Detect which cell encompasses the target text, then output its [X, Y] center coordinate. 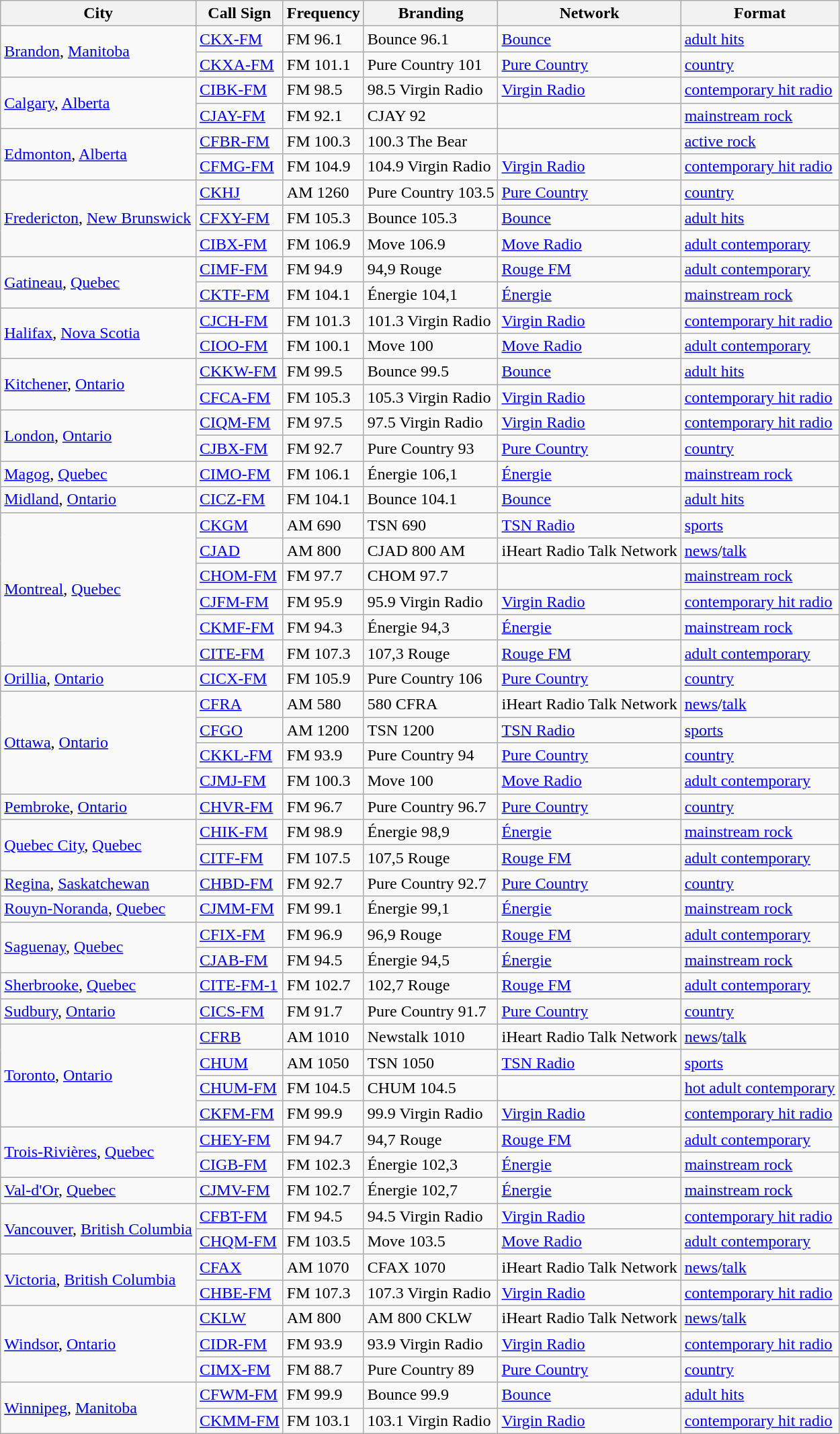
FM 97.5 [323, 423]
Winnipeg, Manitoba [98, 1408]
Bounce 104.1 [431, 500]
CKTF-FM [239, 294]
Windsor, Ontario [98, 1344]
Kitchener, Ontario [98, 385]
CHEY-FM [239, 1140]
FM 99.5 [323, 372]
96,9 Rouge [431, 934]
Magog, Quebec [98, 474]
FM 101.3 [323, 321]
FM 103.1 [323, 1421]
94.5 Virgin Radio [431, 1216]
Edmonton, Alberta [98, 154]
CIGB-FM [239, 1165]
CIBK-FM [239, 90]
FM 96.7 [323, 807]
CICZ-FM [239, 500]
AM 1050 [323, 1062]
Midland, Ontario [98, 500]
107,3 Rouge [431, 653]
Énergie 102,3 [431, 1165]
AM 800 CKLW [431, 1318]
FM 103.5 [323, 1242]
Pure Country 94 [431, 756]
Frequency [323, 13]
Regina, Saskatchewan [98, 883]
active rock [759, 141]
CHOM-FM [239, 576]
FM 91.7 [323, 1011]
Bounce 99.5 [431, 372]
CJCH-FM [239, 321]
FM 92.1 [323, 116]
hot adult contemporary [759, 1088]
Val-d'Or, Quebec [98, 1191]
CFXY-FM [239, 218]
Pure Country 106 [431, 678]
CFRB [239, 1037]
FM 107.5 [323, 858]
98.5 Virgin Radio [431, 90]
Bounce 96.1 [431, 39]
CFRA [239, 704]
CFBR-FM [239, 141]
FM 104.9 [323, 167]
Saguenay, Quebec [98, 947]
Move 103.5 [431, 1242]
Gatineau, Quebec [98, 282]
CICS-FM [239, 1011]
CIDR-FM [239, 1344]
FM 104.5 [323, 1088]
97.5 Virgin Radio [431, 423]
Sherbrooke, Quebec [98, 986]
CFAX [239, 1267]
CIMX-FM [239, 1369]
CJMM-FM [239, 909]
AM 1010 [323, 1037]
FM 101.1 [323, 65]
94,7 Rouge [431, 1140]
CIOO-FM [239, 346]
FM 96.1 [323, 39]
CFAX 1070 [431, 1267]
Énergie 94,3 [431, 627]
CJMJ-FM [239, 781]
Bounce 99.9 [431, 1395]
CJFM-FM [239, 602]
CHBE-FM [239, 1293]
CKKW-FM [239, 372]
FM 95.9 [323, 602]
CICX-FM [239, 678]
Rouyn-Noranda, Quebec [98, 909]
Calgary, Alberta [98, 103]
CIMF-FM [239, 269]
City [98, 13]
Montreal, Quebec [98, 589]
AM 1260 [323, 192]
CITE-FM-1 [239, 986]
CJAY 92 [431, 116]
CJAB-FM [239, 960]
104.9 Virgin Radio [431, 167]
FM 94.9 [323, 269]
95.9 Virgin Radio [431, 602]
CJAD [239, 551]
Halifax, Nova Scotia [98, 333]
Victoria, British Columbia [98, 1280]
101.3 Virgin Radio [431, 321]
Fredericton, New Brunswick [98, 218]
CFIX-FM [239, 934]
Branding [431, 13]
CKLW [239, 1318]
Format [759, 13]
AM 580 [323, 704]
CIQM-FM [239, 423]
Énergie 104,1 [431, 294]
CITE-FM [239, 653]
Toronto, Ontario [98, 1075]
Énergie 102,7 [431, 1191]
CKHJ [239, 192]
CHUM-FM [239, 1088]
CHBD-FM [239, 883]
Trois-Rivières, Quebec [98, 1152]
Call Sign [239, 13]
100.3 The Bear [431, 141]
Brandon, Manitoba [98, 52]
AM 690 [323, 525]
FM 100.1 [323, 346]
CHQM-FM [239, 1242]
CFMG-FM [239, 167]
CJAY-FM [239, 116]
107.3 Virgin Radio [431, 1293]
FM 98.5 [323, 90]
CHUM 104.5 [431, 1088]
Quebec City, Quebec [98, 845]
FM 106.1 [323, 474]
CHVR-FM [239, 807]
FM 99.1 [323, 909]
FM 105.9 [323, 678]
Move 106.9 [431, 243]
Orillia, Ontario [98, 678]
CFWM-FM [239, 1395]
FM 94.3 [323, 627]
Énergie 99,1 [431, 909]
103.1 Virgin Radio [431, 1421]
Network [589, 13]
FM 94.7 [323, 1140]
99.9 Virgin Radio [431, 1113]
Ottawa, Ontario [98, 742]
CKX-FM [239, 39]
Vancouver, British Columbia [98, 1229]
Pure Country 101 [431, 65]
FM 106.9 [323, 243]
CHUM [239, 1062]
CIMO-FM [239, 474]
102,7 Rouge [431, 986]
FM 102.3 [323, 1165]
Newstalk 1010 [431, 1037]
Énergie 98,9 [431, 832]
Pure Country 103.5 [431, 192]
107,5 Rouge [431, 858]
CHOM 97.7 [431, 576]
CKXA-FM [239, 65]
FM 96.9 [323, 934]
CKMF-FM [239, 627]
Pure Country 96.7 [431, 807]
AM 1200 [323, 729]
CKMM-FM [239, 1421]
CKKL-FM [239, 756]
FM 97.7 [323, 576]
TSN 1200 [431, 729]
Énergie 94,5 [431, 960]
CKFM-FM [239, 1113]
CFGO [239, 729]
93.9 Virgin Radio [431, 1344]
CIBX-FM [239, 243]
CITF-FM [239, 858]
FM 98.9 [323, 832]
AM 1070 [323, 1267]
London, Ontario [98, 436]
CJBX-FM [239, 448]
Pembroke, Ontario [98, 807]
Pure Country 89 [431, 1369]
580 CFRA [431, 704]
Pure Country 91.7 [431, 1011]
Pure Country 92.7 [431, 883]
CJAD 800 AM [431, 551]
TSN 690 [431, 525]
105.3 Virgin Radio [431, 397]
CJMV-FM [239, 1191]
FM 88.7 [323, 1369]
CFCA-FM [239, 397]
Sudbury, Ontario [98, 1011]
Énergie 106,1 [431, 474]
CHIK-FM [239, 832]
94,9 Rouge [431, 269]
CKGM [239, 525]
Bounce 105.3 [431, 218]
CFBT-FM [239, 1216]
Pure Country 93 [431, 448]
TSN 1050 [431, 1062]
